Return the (X, Y) coordinate for the center point of the cell that contains the specified text.  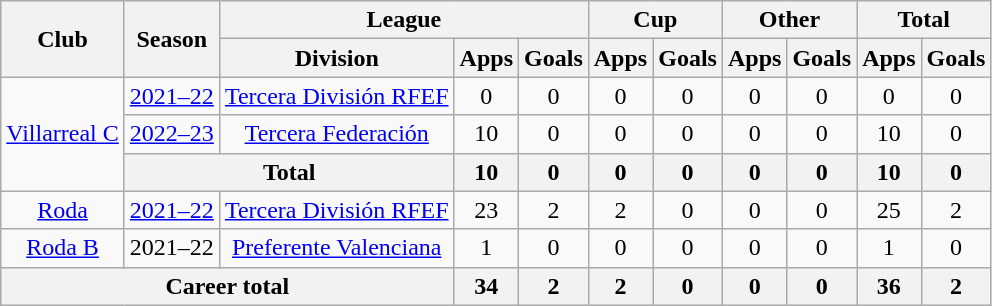
Club (63, 39)
34 (486, 286)
Division (336, 58)
League (404, 20)
Cup (655, 20)
36 (889, 286)
Villarreal C (63, 134)
Other (789, 20)
Roda (63, 210)
Career total (228, 286)
Roda B (63, 248)
25 (889, 210)
Season (172, 39)
23 (486, 210)
2022–23 (172, 134)
Preferente Valenciana (336, 248)
Tercera Federación (336, 134)
